Scan for the cell matching the given text and deliver its [x, y] coordinate at center. 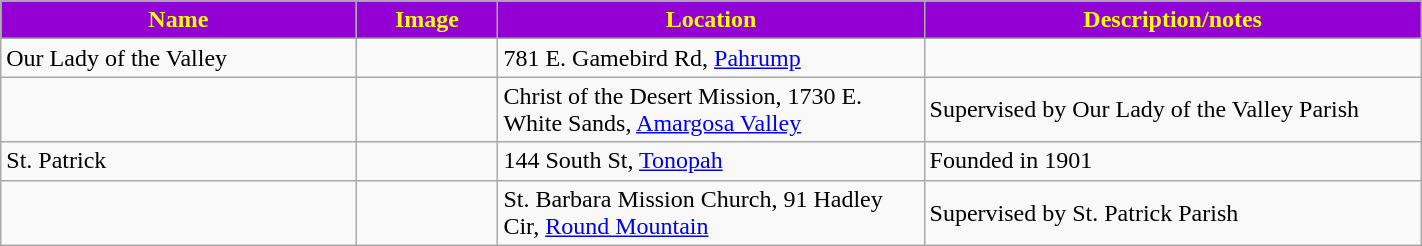
Location [711, 20]
Supervised by Our Lady of the Valley Parish [1172, 110]
Image [427, 20]
Supervised by St. Patrick Parish [1172, 212]
Name [178, 20]
Christ of the Desert Mission, 1730 E. White Sands, Amargosa Valley [711, 110]
Founded in 1901 [1172, 161]
St. Barbara Mission Church, 91 Hadley Cir, Round Mountain [711, 212]
781 E. Gamebird Rd, Pahrump [711, 58]
St. Patrick [178, 161]
Description/notes [1172, 20]
144 South St, Tonopah [711, 161]
Our Lady of the Valley [178, 58]
